Pinpoint the cell where the given text exists, returning its (X, Y) midpoint coordinate. 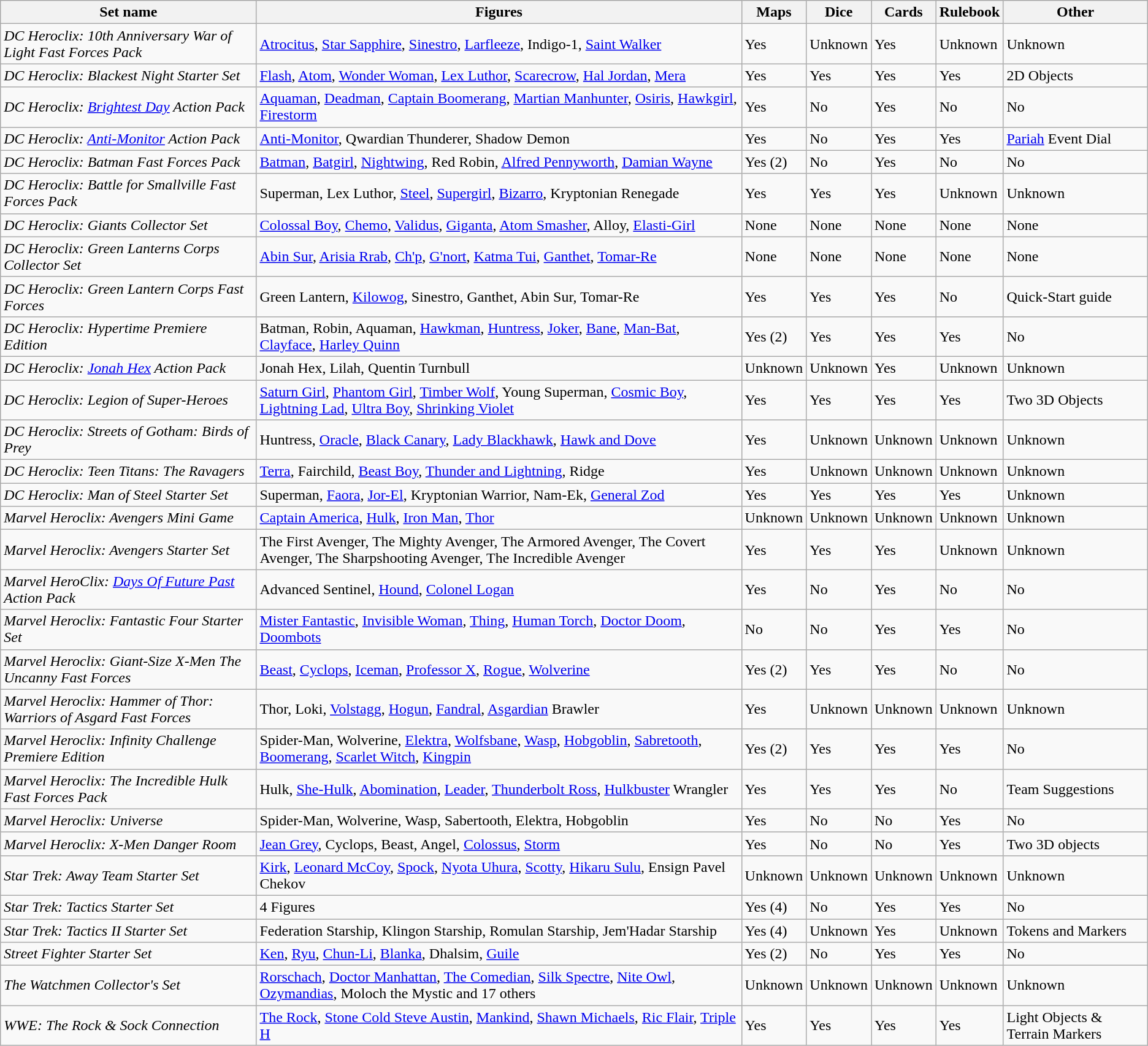
Cards (903, 12)
Rorschach, Doctor Manhattan, The Comedian, Silk Spectre, Nite Owl, Ozymandias, Moloch the Mystic and 17 others (499, 986)
DC Heroclix: Blackest Night Starter Set (129, 75)
Two 3D Objects (1076, 400)
4 Figures (499, 907)
Marvel Heroclix: Hammer of Thor: Warriors of Asgard Fast Forces (129, 709)
Superman, Faora, Jor-El, Kryptonian Warrior, Nam-Ek, General Zod (499, 495)
Colossal Boy, Chemo, Validus, Giganta, Atom Smasher, Alloy, Elasti-Girl (499, 225)
Thor, Loki, Volstagg, Hogun, Fandral, Asgardian Brawler (499, 709)
Batman, Batgirl, Nightwing, Red Robin, Alfred Pennyworth, Damian Wayne (499, 162)
Two 3D objects (1076, 844)
WWE: The Rock & Sock Connection (129, 1025)
2D Objects (1076, 75)
Mister Fantastic, Invisible Woman, Thing, Human Torch, Doctor Doom, Doombots (499, 629)
Marvel Heroclix: Infinity Challenge Premiere Edition (129, 749)
DC Heroclix: Giants Collector Set (129, 225)
Hulk, She-Hulk, Abomination, Leader, Thunderbolt Ross, Hulkbuster Wrangler (499, 788)
DC Heroclix: Legion of Super-Heroes (129, 400)
Marvel Heroclix: Giant-Size X-Men The Uncanny Fast Forces (129, 670)
Anti-Monitor, Qwardian Thunderer, Shadow Demon (499, 139)
Light Objects & Terrain Markers (1076, 1025)
DC Heroclix: Anti-Monitor Action Pack (129, 139)
DC Heroclix: Teen Titans: The Ravagers (129, 471)
DC Heroclix: Streets of Gotham: Birds of Prey (129, 440)
Saturn Girl, Phantom Girl, Timber Wolf, Young Superman, Cosmic Boy, Lightning Lad, Ultra Boy, Shrinking Violet (499, 400)
Batman, Robin, Aquaman, Hawkman, Huntress, Joker, Bane, Man-Bat, Clayface, Harley Quinn (499, 336)
The Watchmen Collector's Set (129, 986)
Star Trek: Tactics Starter Set (129, 907)
Rulebook (970, 12)
Federation Starship, Klingon Starship, Romulan Starship, Jem'Hadar Starship (499, 930)
Team Suggestions (1076, 788)
DC Heroclix: 10th Anniversary War of Light Fast Forces Pack (129, 44)
Marvel Heroclix: Avengers Starter Set (129, 549)
Jean Grey, Cyclops, Beast, Angel, Colossus, Storm (499, 844)
Kirk, Leonard McCoy, Spock, Nyota Uhura, Scotty, Hikaru Sulu, Ensign Pavel Chekov (499, 876)
Spider-Man, Wolverine, Elektra, Wolfsbane, Wasp, Hobgoblin, Sabretooth, Boomerang, Scarlet Witch, Kingpin (499, 749)
The Rock, Stone Cold Steve Austin, Mankind, Shawn Michaels, Ric Flair, Triple H (499, 1025)
DC Heroclix: Man of Steel Starter Set (129, 495)
DC Heroclix: Brightest Day Action Pack (129, 107)
Marvel Heroclix: Avengers Mini Game (129, 518)
Maps (774, 12)
The First Avenger, The Mighty Avenger, The Armored Avenger, The Covert Avenger, The Sharpshooting Avenger, The Incredible Avenger (499, 549)
DC Heroclix: Green Lanterns Corps Collector Set (129, 256)
Jonah Hex, Lilah, Quentin Turnbull (499, 368)
Aquaman, Deadman, Captain Boomerang, Martian Manhunter, Osiris, Hawkgirl, Firestorm (499, 107)
Captain America, Hulk, Iron Man, Thor (499, 518)
Marvel Heroclix: Universe (129, 820)
Flash, Atom, Wonder Woman, Lex Luthor, Scarecrow, Hal Jordan, Mera (499, 75)
Star Trek: Tactics II Starter Set (129, 930)
Marvel Heroclix: The Incredible Hulk Fast Forces Pack (129, 788)
Marvel Heroclix: Fantastic Four Starter Set (129, 629)
DC Heroclix: Batman Fast Forces Pack (129, 162)
Street Fighter Starter Set (129, 954)
Ken, Ryu, Chun-Li, Blanka, Dhalsim, Guile (499, 954)
Huntress, Oracle, Black Canary, Lady Blackhawk, Hawk and Dove (499, 440)
Marvel HeroClix: Days Of Future Past Action Pack (129, 590)
DC Heroclix: Hypertime Premiere Edition (129, 336)
Tokens and Markers (1076, 930)
Terra, Fairchild, Beast Boy, Thunder and Lightning, Ridge (499, 471)
Atrocitus, Star Sapphire, Sinestro, Larfleeze, Indigo-1, Saint Walker (499, 44)
Quick-Start guide (1076, 297)
Pariah Event Dial (1076, 139)
Star Trek: Away Team Starter Set (129, 876)
Spider-Man, Wolverine, Wasp, Sabertooth, Elektra, Hobgoblin (499, 820)
Set name (129, 12)
DC Heroclix: Jonah Hex Action Pack (129, 368)
Abin Sur, Arisia Rrab, Ch'p, G'nort, Katma Tui, Ganthet, Tomar-Re (499, 256)
Green Lantern, Kilowog, Sinestro, Ganthet, Abin Sur, Tomar-Re (499, 297)
Advanced Sentinel, Hound, Colonel Logan (499, 590)
Dice (839, 12)
Superman, Lex Luthor, Steel, Supergirl, Bizarro, Kryptonian Renegade (499, 194)
Figures (499, 12)
Other (1076, 12)
Beast, Cyclops, Iceman, Professor X, Rogue, Wolverine (499, 670)
Marvel Heroclix: X-Men Danger Room (129, 844)
DC Heroclix: Green Lantern Corps Fast Forces (129, 297)
DC Heroclix: Battle for Smallville Fast Forces Pack (129, 194)
